Search for the cell housing the specified text and yield its [x, y] center coordinate. 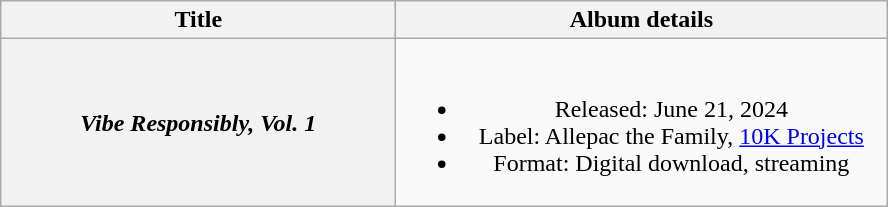
Released: June 21, 2024Label: Allepac the Family, 10K ProjectsFormat: Digital download, streaming [642, 122]
Album details [642, 20]
Title [198, 20]
Vibe Responsibly, Vol. 1 [198, 122]
